Detect which cell encompasses the target text, then output its (X, Y) center coordinate. 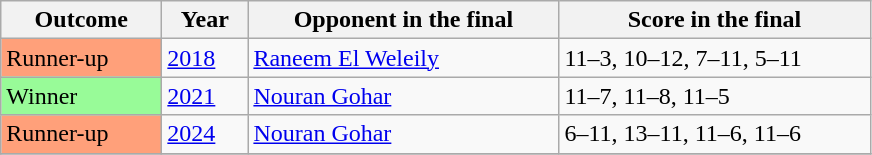
Opponent in the final (404, 20)
2018 (205, 58)
11–7, 11–8, 11–5 (714, 96)
2024 (205, 134)
2021 (205, 96)
Score in the final (714, 20)
Raneem El Weleily (404, 58)
11–3, 10–12, 7–11, 5–11 (714, 58)
Year (205, 20)
Winner (82, 96)
Outcome (82, 20)
6–11, 13–11, 11–6, 11–6 (714, 134)
